For the text-containing cell, return its midpoint in (X, Y) coordinate format. 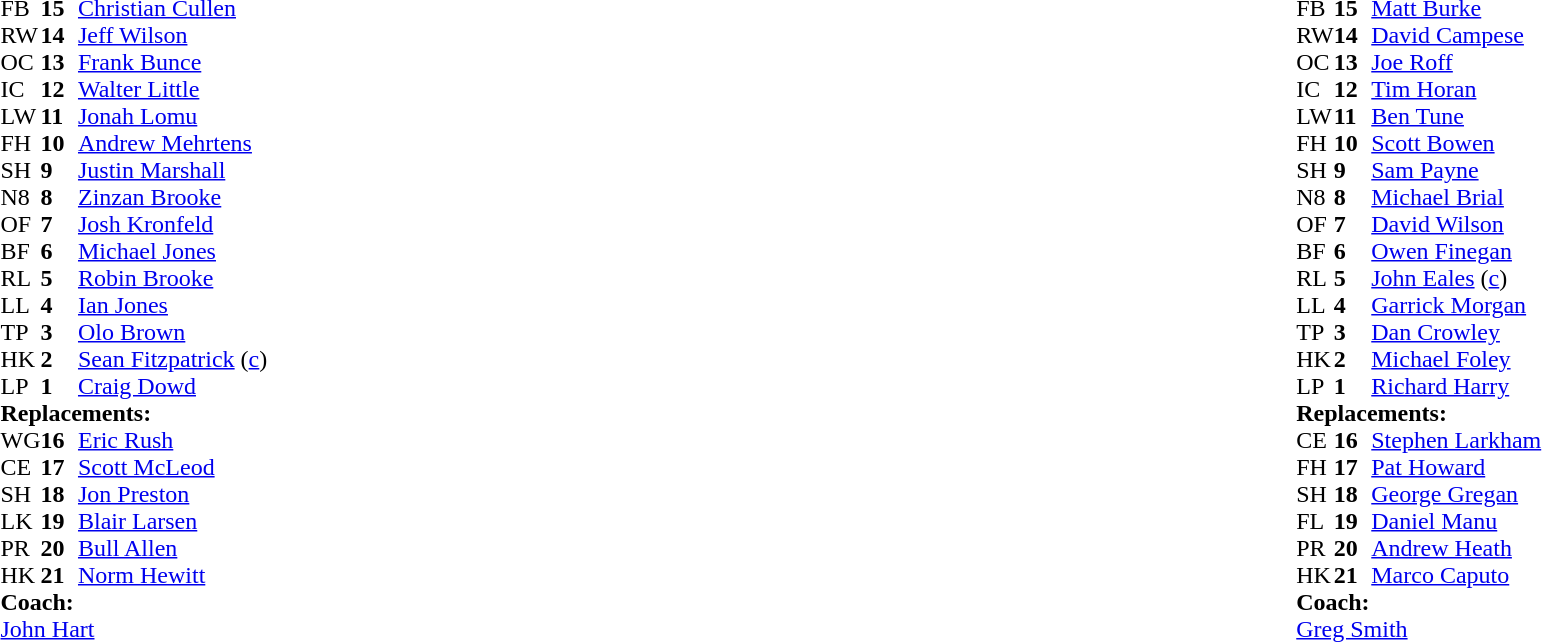
Ian Jones (172, 306)
Michael Foley (1456, 360)
Andrew Mehrtens (172, 144)
Garrick Morgan (1456, 306)
David Wilson (1456, 224)
Zinzan Brooke (172, 198)
Sean Fitzpatrick (c) (172, 360)
David Campese (1456, 36)
Michael Jones (172, 252)
FL (1315, 522)
John Eales (c) (1456, 278)
Frank Bunce (172, 62)
Andrew Heath (1456, 548)
Bull Allen (172, 548)
WG (20, 440)
Owen Finegan (1456, 252)
Ben Tune (1456, 116)
Tim Horan (1456, 90)
Jonah Lomu (172, 116)
Scott Bowen (1456, 144)
Stephen Larkham (1456, 440)
Olo Brown (172, 332)
Scott McLeod (172, 468)
Daniel Manu (1456, 522)
Jeff Wilson (172, 36)
Sam Payne (1456, 170)
LK (20, 522)
Josh Kronfeld (172, 224)
Dan Crowley (1456, 332)
Pat Howard (1456, 468)
Robin Brooke (172, 278)
Jon Preston (172, 494)
Richard Harry (1456, 386)
Blair Larsen (172, 522)
Walter Little (172, 90)
Craig Dowd (172, 386)
Joe Roff (1456, 62)
Eric Rush (172, 440)
Marco Caputo (1456, 576)
Michael Brial (1456, 198)
Justin Marshall (172, 170)
George Gregan (1456, 494)
Norm Hewitt (172, 576)
